Detect which cell encompasses the target text, then output its (x, y) center coordinate. 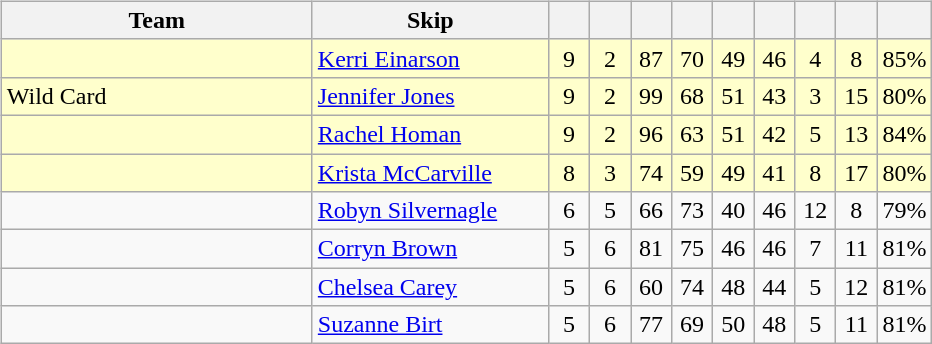
Corryn Brown (430, 249)
Wild Card (156, 96)
41 (774, 173)
99 (650, 96)
43 (774, 96)
Chelsea Carey (430, 287)
70 (692, 58)
59 (692, 173)
87 (650, 58)
Kerri Einarson (430, 58)
81 (650, 249)
66 (650, 211)
Krista McCarville (430, 173)
15 (856, 96)
Robyn Silvernagle (430, 211)
Jennifer Jones (430, 96)
42 (774, 134)
85% (904, 58)
4 (816, 58)
84% (904, 134)
50 (734, 325)
96 (650, 134)
7 (816, 249)
40 (734, 211)
60 (650, 287)
68 (692, 96)
75 (692, 249)
Skip (430, 20)
73 (692, 211)
63 (692, 134)
17 (856, 173)
77 (650, 325)
Rachel Homan (430, 134)
44 (774, 287)
13 (856, 134)
Suzanne Birt (430, 325)
79% (904, 211)
Team (156, 20)
69 (692, 325)
